Return (X, Y) of the center of cell containing provided text 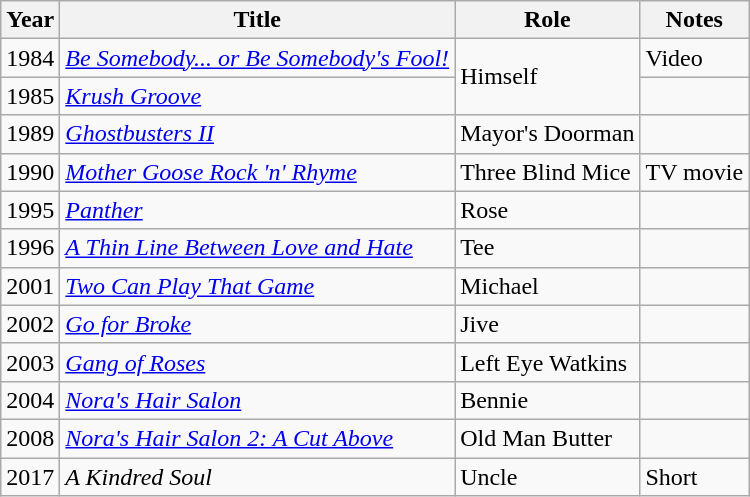
Three Blind Mice (548, 172)
2017 (30, 477)
2002 (30, 324)
Tee (548, 248)
2008 (30, 438)
Ghostbusters II (258, 134)
1990 (30, 172)
TV movie (694, 172)
Old Man Butter (548, 438)
Video (694, 58)
2001 (30, 286)
Nora's Hair Salon 2: A Cut Above (258, 438)
Himself (548, 77)
Role (548, 20)
Left Eye Watkins (548, 362)
Two Can Play That Game (258, 286)
Mayor's Doorman (548, 134)
Bennie (548, 400)
Nora's Hair Salon (258, 400)
A Thin Line Between Love and Hate (258, 248)
Krush Groove (258, 96)
2004 (30, 400)
Gang of Roses (258, 362)
Mother Goose Rock 'n' Rhyme (258, 172)
1996 (30, 248)
1989 (30, 134)
Notes (694, 20)
1984 (30, 58)
Michael (548, 286)
1995 (30, 210)
1985 (30, 96)
A Kindred Soul (258, 477)
2003 (30, 362)
Panther (258, 210)
Title (258, 20)
Short (694, 477)
Be Somebody... or Be Somebody's Fool! (258, 58)
Jive (548, 324)
Uncle (548, 477)
Go for Broke (258, 324)
Year (30, 20)
Rose (548, 210)
